Extract the (X, Y) coordinate from the center of the cell holding the provided text.  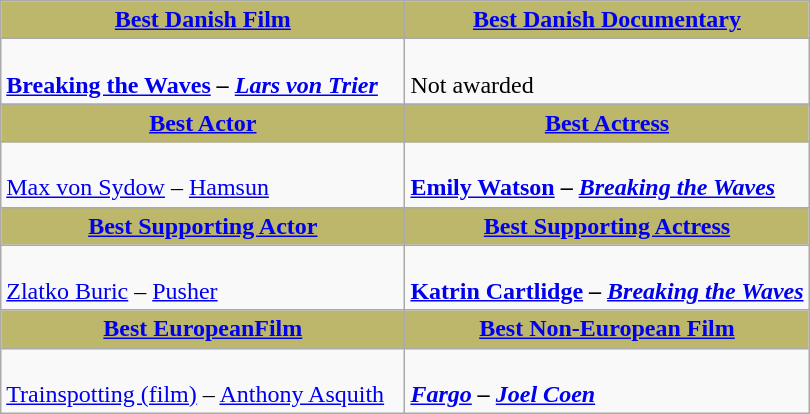
Fargo – Joel Coen (607, 380)
Best Actress (607, 123)
Max von Sydow – Hamsun (203, 174)
Best Actor (203, 123)
Best Danish Film (203, 20)
Emily Watson – Breaking the Waves (607, 174)
Best Supporting Actress (607, 226)
Best Supporting Actor (203, 226)
Not awarded (607, 72)
Best Non-European Film (607, 329)
Breaking the Waves – Lars von Trier (203, 72)
Trainspotting (film) – Anthony Asquith (203, 380)
Zlatko Buric – Pusher (203, 278)
Best EuropeanFilm (203, 329)
Best Danish Documentary (607, 20)
Katrin Cartlidge – Breaking the Waves (607, 278)
